For the text-containing cell, return its midpoint in (x, y) coordinate format. 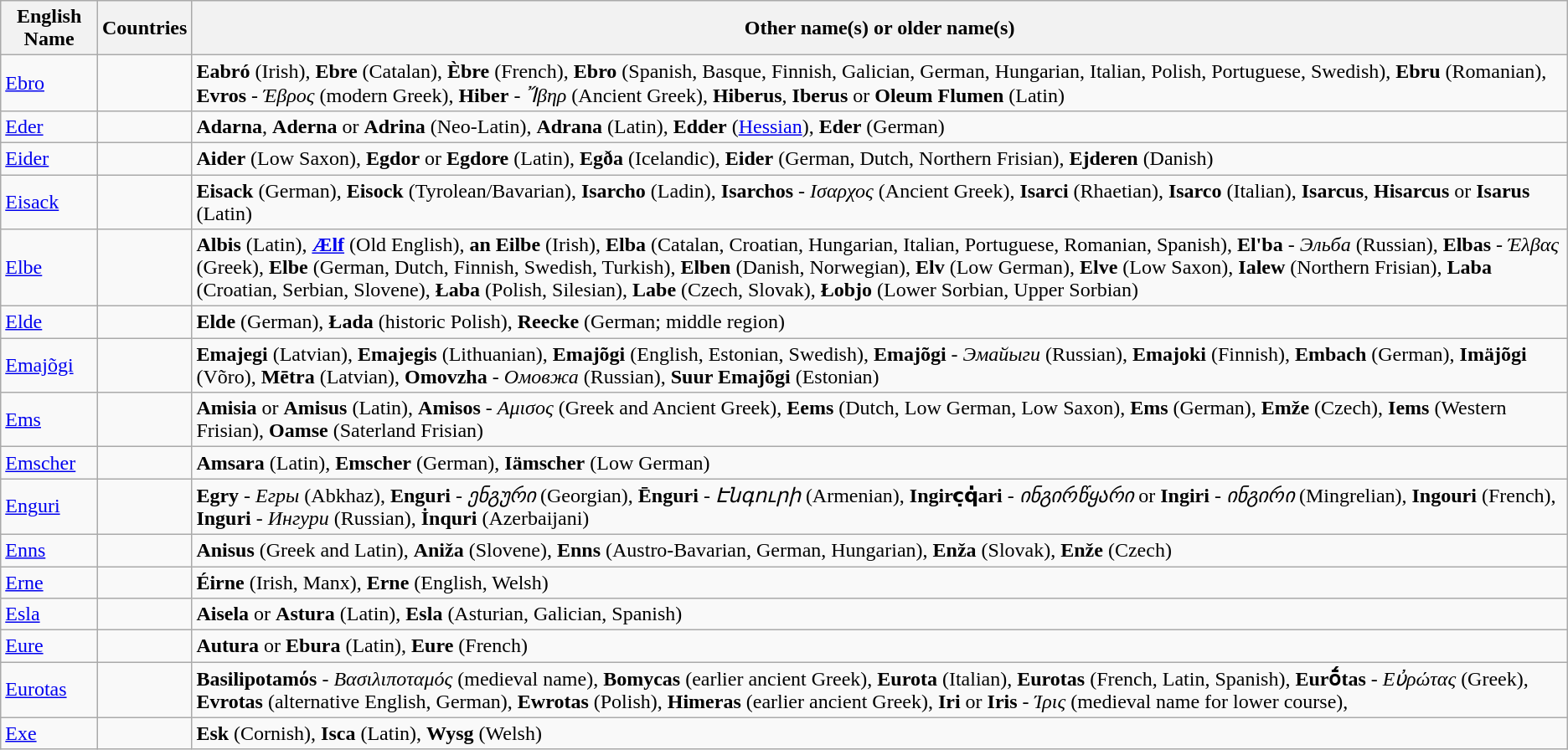
Enns (49, 550)
Adarna, Aderna or Adrina (Neo-Latin), Adrana (Latin), Edder (Hessian), Eder (German) (879, 126)
English Name (49, 28)
Countries (144, 28)
Eider (49, 158)
Amsara (Latin), Emscher (German), Iämscher (Low German) (879, 463)
Emscher (49, 463)
Ems (49, 420)
Elbe (49, 268)
Eurotas (49, 690)
Ebro (49, 84)
Exe (49, 733)
Anisus (Greek and Latin), Aniža (Slovene), Enns (Austro-Bavarian, German, Hungarian), Enža (Slovak), Enže (Czech) (879, 550)
Aisela or Astura (Latin), Esla (Asturian, Galician, Spanish) (879, 614)
Éirne (Irish, Manx), Erne (English, Welsh) (879, 582)
Erne (49, 582)
Elde (German), Łada (historic Polish), Reecke (German; middle region) (879, 322)
Autura or Ebura (Latin), Eure (French) (879, 646)
Esla (49, 614)
Aider (Low Saxon), Egdor or Egdore (Latin), Egða (Icelandic), Eider (German, Dutch, Northern Frisian), Ejderen (Danish) (879, 158)
Eder (49, 126)
Esk (Cornish), Isca (Latin), Wysg (Welsh) (879, 733)
Enguri (49, 507)
Eisack (49, 201)
Eure (49, 646)
Other name(s) or older name(s) (879, 28)
Emajõgi (49, 365)
Elde (49, 322)
